Scan for the cell matching the given text and deliver its [X, Y] coordinate at center. 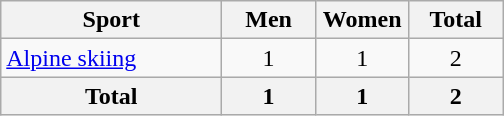
Women [362, 20]
Men [269, 20]
Alpine skiing [112, 58]
Sport [112, 20]
